Determine the [x, y] coordinate at the center of the cell enclosing the given text.  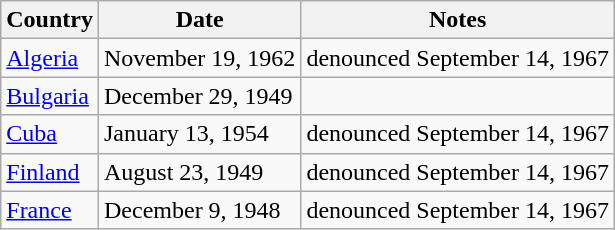
Algeria [50, 58]
January 13, 1954 [199, 134]
November 19, 1962 [199, 58]
December 29, 1949 [199, 96]
Date [199, 20]
Bulgaria [50, 96]
Notes [458, 20]
Finland [50, 172]
December 9, 1948 [199, 210]
Cuba [50, 134]
August 23, 1949 [199, 172]
Country [50, 20]
France [50, 210]
